From the cell containing the given text, extract its center point as (X, Y) coordinate. 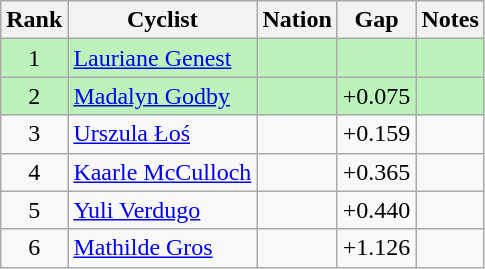
Lauriane Genest (162, 58)
4 (34, 172)
3 (34, 134)
Notes (450, 20)
Gap (376, 20)
5 (34, 210)
Kaarle McCulloch (162, 172)
Nation (297, 20)
Cyclist (162, 20)
+0.440 (376, 210)
Urszula Łoś (162, 134)
+0.075 (376, 96)
6 (34, 248)
1 (34, 58)
Rank (34, 20)
Mathilde Gros (162, 248)
2 (34, 96)
+0.365 (376, 172)
+0.159 (376, 134)
Yuli Verdugo (162, 210)
Madalyn Godby (162, 96)
+1.126 (376, 248)
